Return (x, y) of the center of cell containing provided text 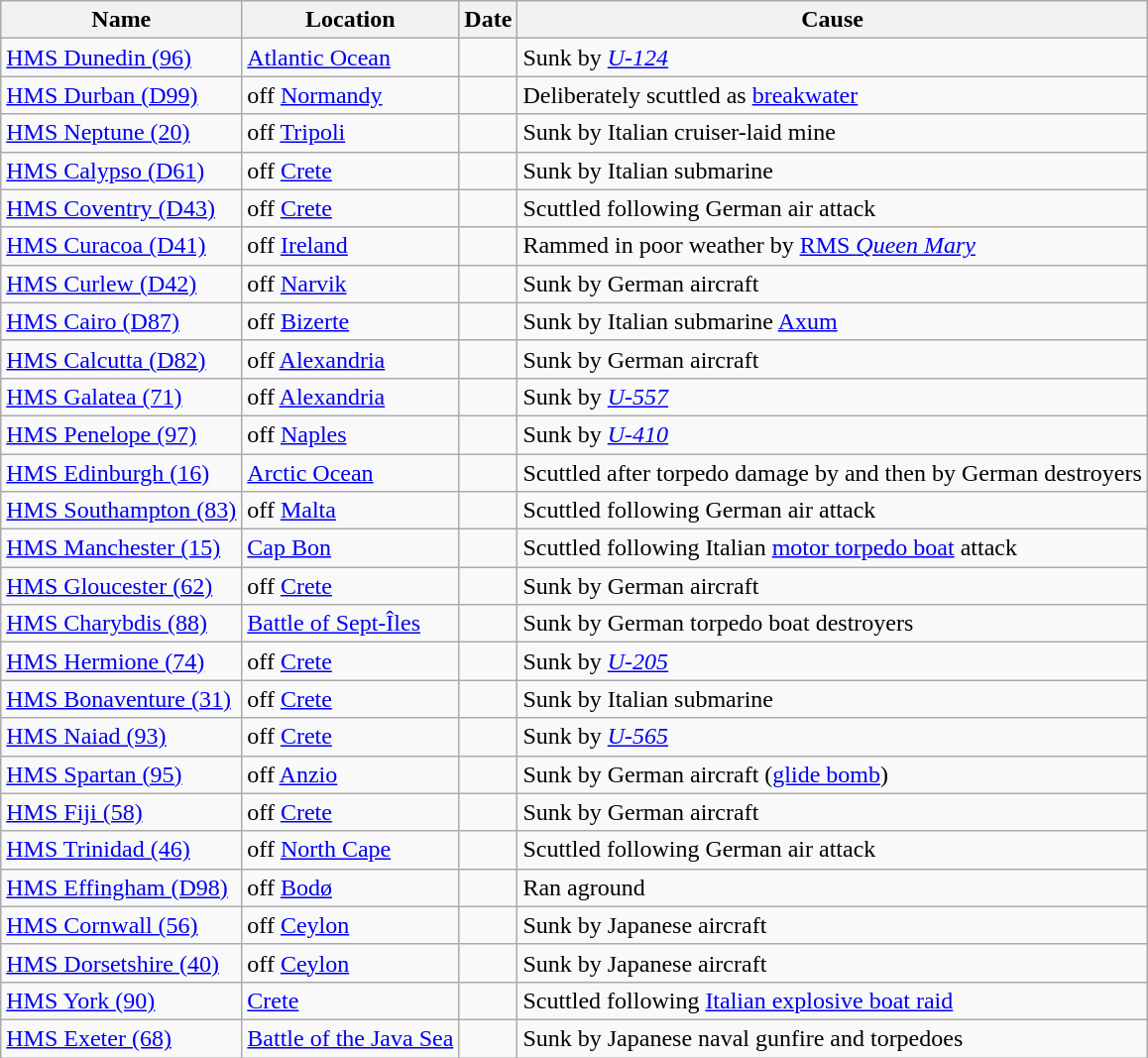
Rammed in poor weather by RMS Queen Mary (833, 246)
Atlantic Ocean (351, 58)
Arctic Ocean (351, 473)
HMS Coventry (D43) (121, 208)
Battle of the Java Sea (351, 1038)
Scuttled following Italian motor torpedo boat attack (833, 548)
HMS Durban (D99) (121, 95)
off Bizerte (351, 321)
HMS Cairo (D87) (121, 321)
HMS Southampton (83) (121, 511)
Name (121, 20)
Cause (833, 20)
off Anzio (351, 774)
Scuttled after torpedo damage by and then by German destroyers (833, 473)
HMS Edinburgh (16) (121, 473)
Location (351, 20)
HMS York (90) (121, 1000)
off Narvik (351, 284)
HMS Bonaventure (31) (121, 699)
HMS Manchester (15) (121, 548)
HMS Hermione (74) (121, 661)
off North Cape (351, 850)
off Bodø (351, 887)
HMS Charybdis (88) (121, 624)
HMS Gloucester (62) (121, 586)
HMS Calypso (D61) (121, 171)
HMS Exeter (68) (121, 1038)
HMS Trinidad (46) (121, 850)
Battle of Sept-Îles (351, 624)
HMS Naiad (93) (121, 737)
Cap Bon (351, 548)
HMS Calcutta (D82) (121, 359)
HMS Curacoa (D41) (121, 246)
off Malta (351, 511)
Date (488, 20)
Sunk by U-410 (833, 434)
HMS Dorsetshire (40) (121, 963)
off Naples (351, 434)
Sunk by U-124 (833, 58)
Sunk by Italian cruiser-laid mine (833, 133)
HMS Galatea (71) (121, 397)
Sunk by U-557 (833, 397)
Sunk by U-565 (833, 737)
Ran aground (833, 887)
Sunk by U-205 (833, 661)
Sunk by Italian submarine Axum (833, 321)
off Tripoli (351, 133)
HMS Spartan (95) (121, 774)
HMS Fiji (58) (121, 812)
HMS Dunedin (96) (121, 58)
HMS Cornwall (56) (121, 925)
HMS Curlew (D42) (121, 284)
HMS Effingham (D98) (121, 887)
Sunk by Japanese naval gunfire and torpedoes (833, 1038)
Deliberately scuttled as breakwater (833, 95)
Scuttled following Italian explosive boat raid (833, 1000)
Crete (351, 1000)
HMS Penelope (97) (121, 434)
HMS Neptune (20) (121, 133)
Sunk by German aircraft (glide bomb) (833, 774)
off Ireland (351, 246)
Sunk by German torpedo boat destroyers (833, 624)
off Normandy (351, 95)
